Locate the cell with the specified text and output its [X, Y] center coordinate. 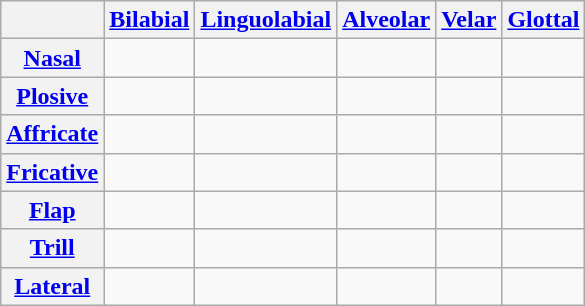
Glottal [544, 20]
Velar [469, 20]
Nasal [52, 58]
Trill [52, 248]
Flap [52, 210]
Fricative [52, 172]
Alveolar [386, 20]
Bilabial [150, 20]
Affricate [52, 134]
Plosive [52, 96]
Linguolabial [266, 20]
Lateral [52, 286]
